Identify which cell holds the provided text, then report its [X, Y] central coordinate. 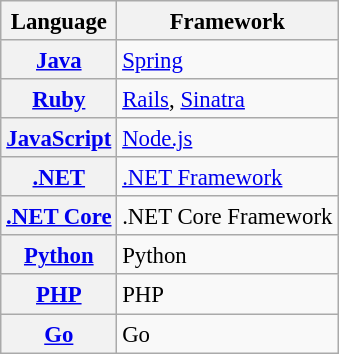
.NET Framework [228, 176]
JavaScript [59, 138]
Rails, Sinatra [228, 98]
Spring [228, 60]
Framework [228, 20]
Ruby [59, 98]
Language [59, 20]
.NET Core Framework [228, 216]
Node.js [228, 138]
.NET Core [59, 216]
Java [59, 60]
.NET [59, 176]
